Provide the (X, Y) coordinate of the cell's center where the given text is located.  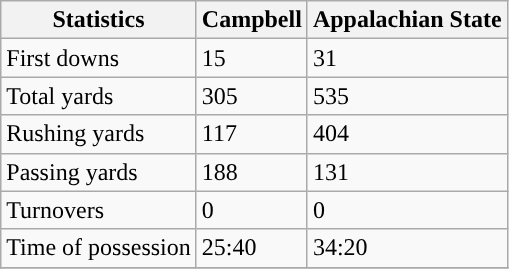
Total yards (99, 96)
Time of possession (99, 248)
305 (252, 96)
404 (407, 134)
131 (407, 172)
Statistics (99, 20)
First downs (99, 58)
Rushing yards (99, 134)
34:20 (407, 248)
117 (252, 134)
31 (407, 58)
Turnovers (99, 210)
25:40 (252, 248)
188 (252, 172)
15 (252, 58)
535 (407, 96)
Campbell (252, 20)
Appalachian State (407, 20)
Passing yards (99, 172)
